Find where the given text appears and provide that cell's center as (X, Y) coordinate. 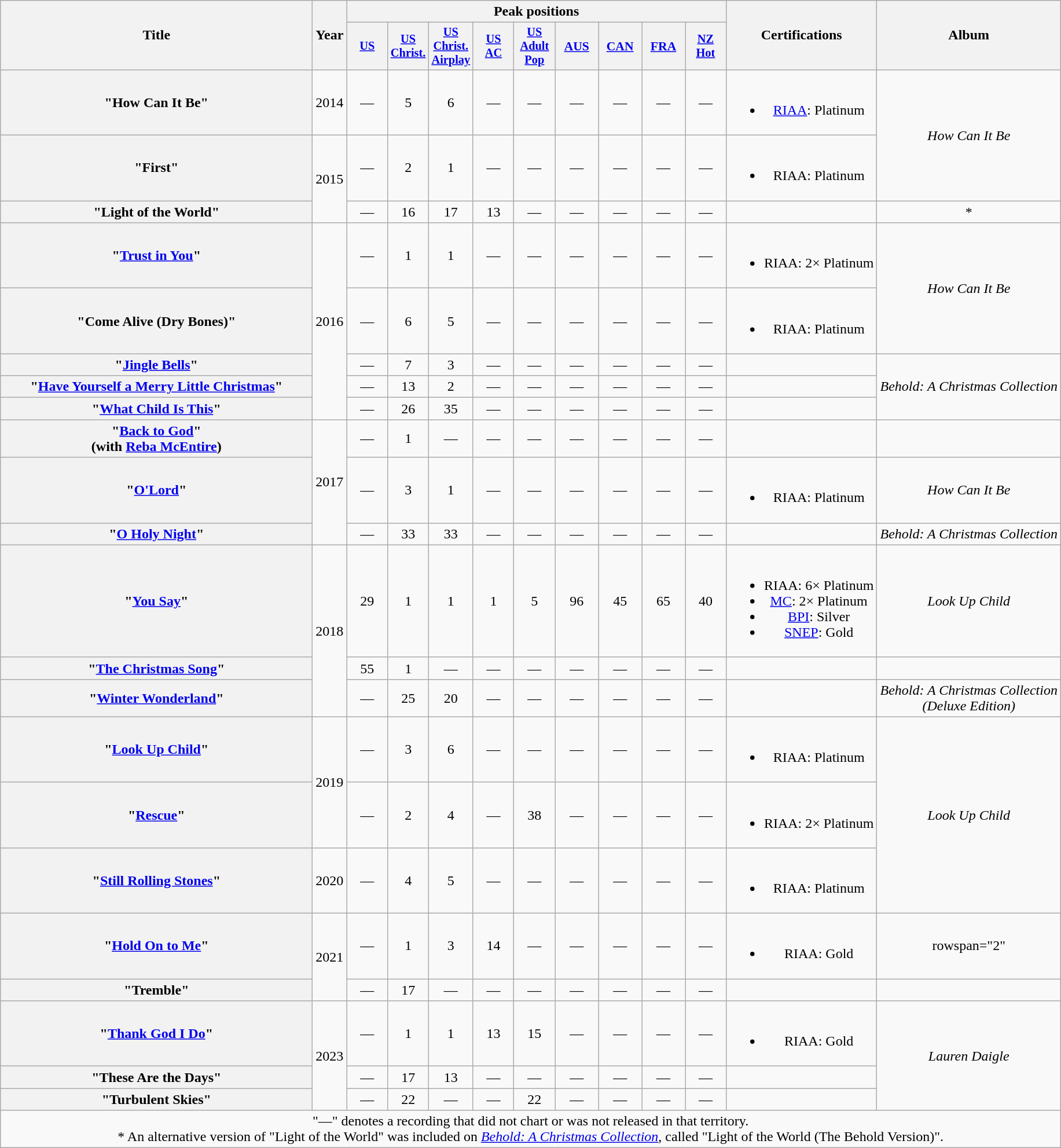
35 (451, 409)
"Still Rolling Stones" (156, 880)
2020 (330, 880)
26 (409, 409)
rowspan="2" (969, 946)
"First" (156, 168)
"Tremble" (156, 990)
15 (535, 1034)
20 (451, 698)
25 (409, 698)
CAN (621, 46)
40 (706, 601)
"You Say" (156, 601)
38 (535, 815)
7 (409, 365)
NZHot (706, 46)
Title (156, 35)
US (367, 46)
2021 (330, 958)
Peak positions (536, 12)
"Winter Wonderland" (156, 698)
"Light of the World" (156, 212)
65 (663, 601)
"Trust in You" (156, 256)
USAdult Pop (535, 46)
"Thank God I Do" (156, 1034)
2019 (330, 782)
"Turbulent Skies" (156, 1099)
RIAA: 6× PlatinumMC: 2× PlatinumBPI: SilverSNEP: Gold (801, 601)
"Come Alive (Dry Bones)" (156, 321)
14 (493, 946)
"How Can It Be" (156, 102)
"O Holy Night" (156, 534)
Certifications (801, 35)
US Christ. (409, 46)
2017 (330, 482)
Behold: A Christmas Collection(Deluxe Edition) (969, 698)
2018 (330, 631)
Year (330, 35)
Album (969, 35)
USAC (493, 46)
FRA (663, 46)
USChrist.Airplay (451, 46)
"Rescue" (156, 815)
"O'Lord" (156, 490)
2023 (330, 1056)
AUS (577, 46)
16 (409, 212)
2014 (330, 102)
"Hold On to Me" (156, 946)
"Look Up Child" (156, 749)
2016 (330, 321)
29 (367, 601)
"The Christmas Song" (156, 668)
Lauren Daigle (969, 1056)
"Back to God"(with Reba McEntire) (156, 439)
"Have Yourself a Merry Little Christmas" (156, 387)
"What Child Is This" (156, 409)
"Jingle Bells" (156, 365)
2015 (330, 179)
"These Are the Days" (156, 1077)
45 (621, 601)
96 (577, 601)
* (969, 212)
55 (367, 668)
